Find where the given text appears and provide that cell's center as [x, y] coordinate. 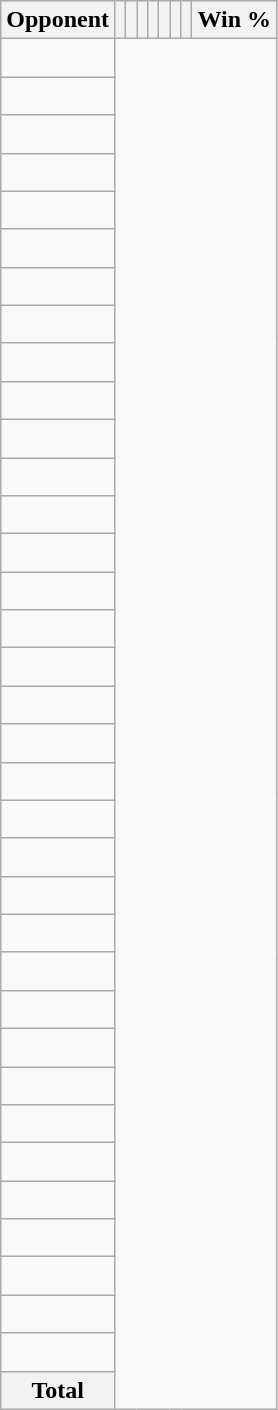
Opponent [58, 20]
Win % [234, 20]
Total [58, 1390]
